Return (X, Y) of the center of cell containing provided text 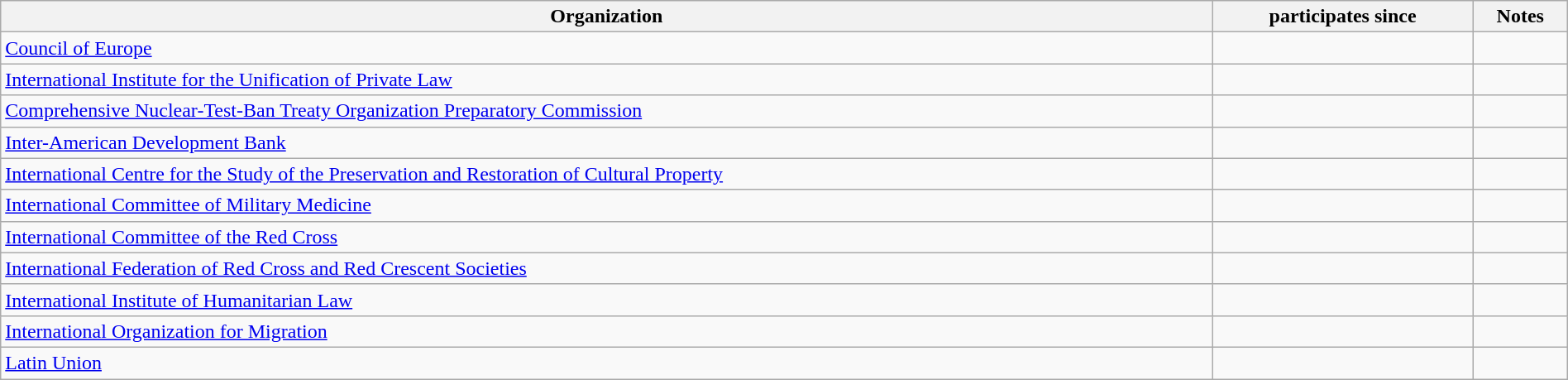
International Committee of Military Medicine (607, 205)
Comprehensive Nuclear-Test-Ban Treaty Organization Preparatory Commission (607, 111)
International Organization for Migration (607, 331)
participates since (1343, 17)
Latin Union (607, 363)
International Institute of Humanitarian Law (607, 300)
International Federation of Red Cross and Red Crescent Societies (607, 268)
Organization (607, 17)
International Committee of the Red Cross (607, 237)
Notes (1520, 17)
International Centre for the Study of the Preservation and Restoration of Cultural Property (607, 174)
International Institute for the Unification of Private Law (607, 79)
Inter-American Development Bank (607, 142)
Council of Europe (607, 48)
